Capture the cell that displays the provided text and extract its [x, y] central coordinate. 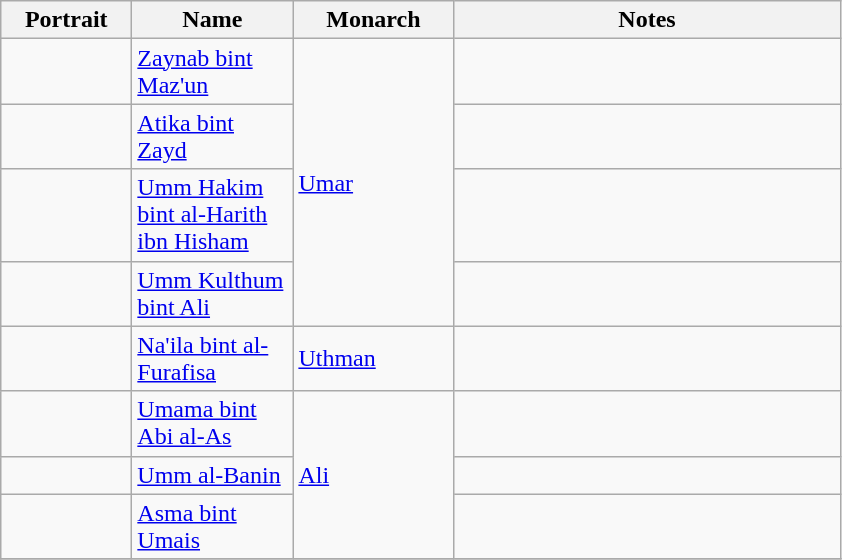
Monarch [374, 20]
Uthman [374, 358]
Umm Kulthum bint Ali [212, 294]
Zaynab bint Maz'un [212, 72]
Name [212, 20]
Ali [374, 475]
Asma bint Umais [212, 526]
Notes [647, 20]
Na'ila bint al-Furafisa [212, 358]
Portrait [66, 20]
Umm al-Banin [212, 475]
Umama bint Abi al-As [212, 424]
Umar [374, 182]
Umm Hakim bint al-Harith ibn Hisham [212, 215]
Atika bint Zayd [212, 136]
